Find where the given text appears and provide that cell's center as (X, Y) coordinate. 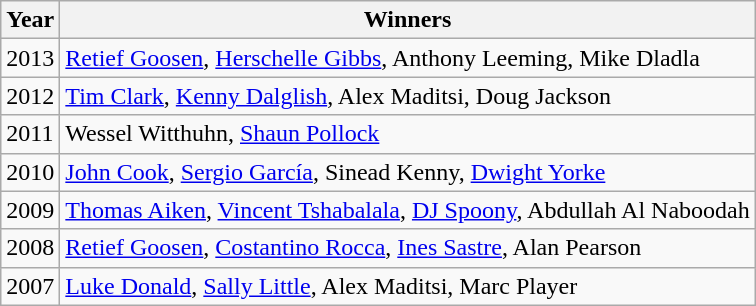
Winners (408, 20)
2012 (30, 96)
Luke Donald, Sally Little, Alex Maditsi, Marc Player (408, 286)
Wessel Witthuhn, Shaun Pollock (408, 134)
Year (30, 20)
Retief Goosen, Costantino Rocca, Ines Sastre, Alan Pearson (408, 248)
2011 (30, 134)
2013 (30, 58)
2008 (30, 248)
Retief Goosen, Herschelle Gibbs, Anthony Leeming, Mike Dladla (408, 58)
Tim Clark, Kenny Dalglish, Alex Maditsi, Doug Jackson (408, 96)
John Cook, Sergio García, Sinead Kenny, Dwight Yorke (408, 172)
2007 (30, 286)
2010 (30, 172)
Thomas Aiken, Vincent Tshabalala, DJ Spoony, Abdullah Al Naboodah (408, 210)
2009 (30, 210)
